Determine the (X, Y) coordinate at the center of the cell enclosing the given text.  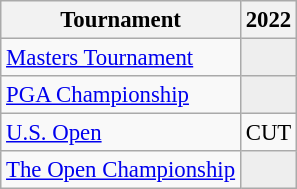
The Open Championship (121, 170)
CUT (268, 133)
Tournament (121, 20)
PGA Championship (121, 95)
2022 (268, 20)
U.S. Open (121, 133)
Masters Tournament (121, 58)
